Pinpoint the cell where the given text exists, returning its [x, y] midpoint coordinate. 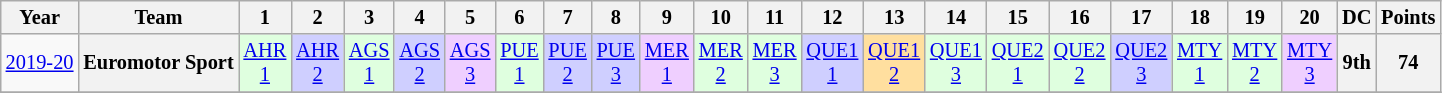
2 [318, 17]
12 [832, 17]
1 [266, 17]
PUE3 [616, 63]
2019-20 [40, 63]
11 [775, 17]
Year [40, 17]
5 [470, 17]
AGS1 [369, 63]
8 [616, 17]
MTY3 [1310, 63]
AHR1 [266, 63]
15 [1018, 17]
6 [519, 17]
10 [721, 17]
17 [1141, 17]
MTY1 [1200, 63]
MER2 [721, 63]
QUE11 [832, 63]
16 [1080, 17]
QUE21 [1018, 63]
14 [956, 17]
PUE2 [568, 63]
19 [1254, 17]
AGS2 [419, 63]
QUE23 [1141, 63]
7 [568, 17]
AHR2 [318, 63]
9th [1356, 63]
13 [894, 17]
3 [369, 17]
Team [158, 17]
20 [1310, 17]
AGS3 [470, 63]
QUE22 [1080, 63]
QUE12 [894, 63]
Points [1408, 17]
MER1 [667, 63]
MTY2 [1254, 63]
4 [419, 17]
QUE13 [956, 63]
9 [667, 17]
MER3 [775, 63]
DC [1356, 17]
PUE1 [519, 63]
18 [1200, 17]
Euromotor Sport [158, 63]
74 [1408, 63]
